Find where the given text appears and provide that cell's center as (x, y) coordinate. 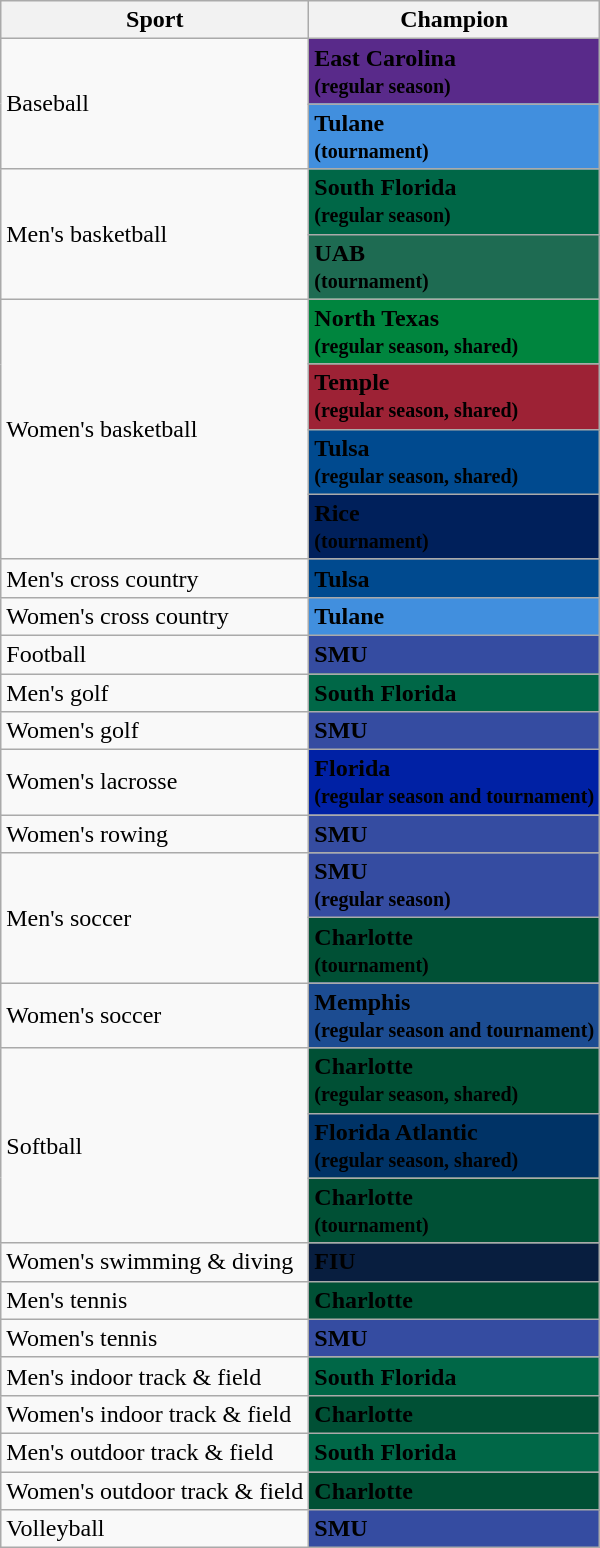
East Carolina(regular season) (454, 72)
FIU (454, 1262)
Volleyball (155, 1529)
Tulsa(regular season, shared) (454, 462)
Women's soccer (155, 1016)
Charlotte(regular season, shared) (454, 1080)
Women's swimming & diving (155, 1262)
Women's tennis (155, 1338)
Football (155, 654)
Men's golf (155, 693)
Florida(regular season and tournament) (454, 782)
Softball (155, 1146)
Men's cross country (155, 578)
Florida Atlantic(regular season, shared) (454, 1146)
Tulsa (454, 578)
South Florida(regular season) (454, 202)
Men's tennis (155, 1300)
Women's cross country (155, 616)
Men's soccer (155, 918)
Women's basketball (155, 429)
North Texas(regular season, shared) (454, 332)
Rice(tournament) (454, 526)
Champion (454, 20)
UAB(tournament) (454, 266)
Men's outdoor track & field (155, 1452)
SMU(regular season) (454, 886)
Baseball (155, 104)
Women's golf (155, 731)
Men's basketball (155, 234)
Temple(regular season, shared) (454, 396)
Tulane(tournament) (454, 136)
Tulane (454, 616)
Memphis(regular season and tournament) (454, 1016)
Women's rowing (155, 834)
Women's outdoor track & field (155, 1491)
Sport (155, 20)
Women's indoor track & field (155, 1414)
Men's indoor track & field (155, 1376)
Women's lacrosse (155, 782)
